Return the (X, Y) coordinate for the center point of the cell that contains the specified text.  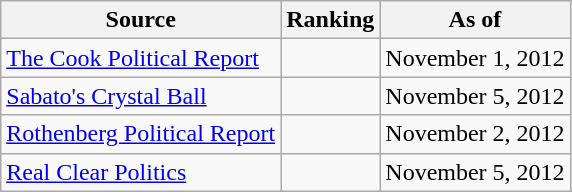
As of (475, 20)
Ranking (330, 20)
The Cook Political Report (141, 58)
Source (141, 20)
Real Clear Politics (141, 172)
November 1, 2012 (475, 58)
Rothenberg Political Report (141, 134)
November 2, 2012 (475, 134)
Sabato's Crystal Ball (141, 96)
